Identify which cell holds the provided text, then report its (X, Y) central coordinate. 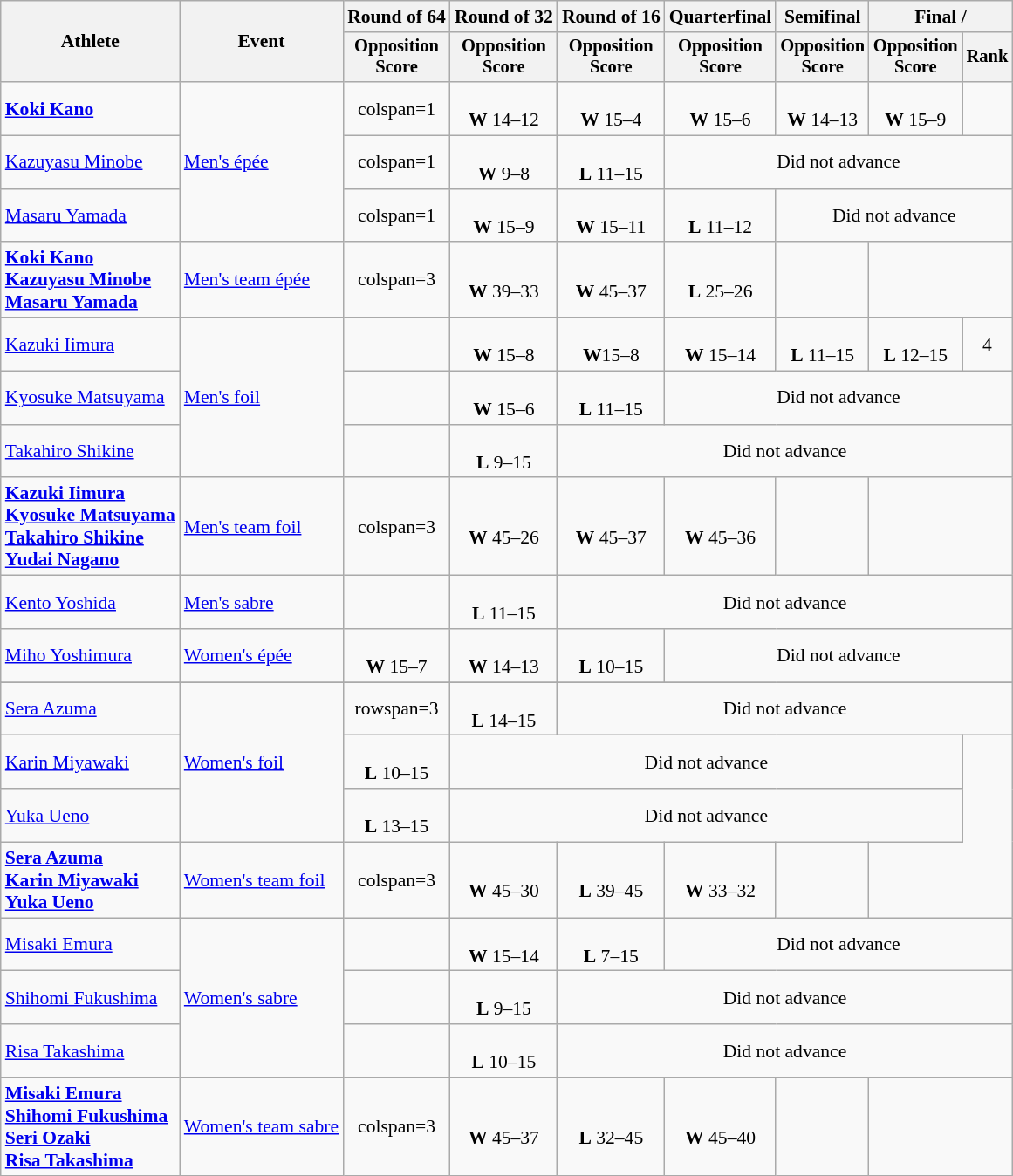
W 15–7 (396, 656)
Misaki EmuraShihomi FukushimaSeri OzakiRisa Takashima (91, 1127)
Men's foil (262, 398)
Round of 64 (396, 17)
L 11–12 (721, 216)
Yuka Ueno (91, 815)
L 14–15 (504, 708)
W 15–4 (611, 108)
Men's team foil (262, 527)
W 14–12 (504, 108)
Men's team épée (262, 281)
Rank (988, 58)
Risa Takashima (91, 1050)
Takahiro Shikine (91, 452)
W 33–32 (721, 881)
Kazuki Iimura (91, 344)
L 32–45 (611, 1127)
L 25–26 (721, 281)
W 45–26 (504, 527)
Men's épée (262, 162)
Koki KanoKazuyasu MinobeMasaru Yamada (91, 281)
Miho Yoshimura (91, 656)
L 13–15 (396, 815)
Women's team sabre (262, 1127)
L 39–45 (611, 881)
Masaru Yamada (91, 216)
Women's sabre (262, 998)
W15–8 (611, 344)
Kyosuke Matsuyama (91, 398)
Kazuki IimuraKyosuke MatsuyamaTakahiro ShikineYudai Nagano (91, 527)
W 15–11 (611, 216)
Karin Miyawaki (91, 762)
Athlete (91, 42)
W 15–8 (504, 344)
Final / (941, 17)
Women's team foil (262, 881)
Kento Yoshida (91, 602)
Round of 32 (504, 17)
Koki Kano (91, 108)
Women's foil (262, 762)
Kazuyasu Minobe (91, 162)
rowspan=3 (396, 708)
W 39–33 (504, 281)
Men's sabre (262, 602)
Round of 16 (611, 17)
W 45–30 (504, 881)
Sera AzumaKarin MiyawakiYuka Ueno (91, 881)
W 45–36 (721, 527)
W 45–40 (721, 1127)
Sera Azuma (91, 708)
Misaki Emura (91, 944)
L 12–15 (916, 344)
W 9–8 (504, 162)
Event (262, 42)
Shihomi Fukushima (91, 998)
Quarterfinal (721, 17)
Semifinal (822, 17)
Women's épée (262, 656)
L 7–15 (611, 944)
4 (988, 344)
